For the text-containing cell, return its midpoint in [X, Y] coordinate format. 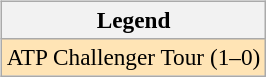
Legend [133, 20]
ATP Challenger Tour (1–0) [133, 57]
